Return (x, y) of the center of cell containing provided text 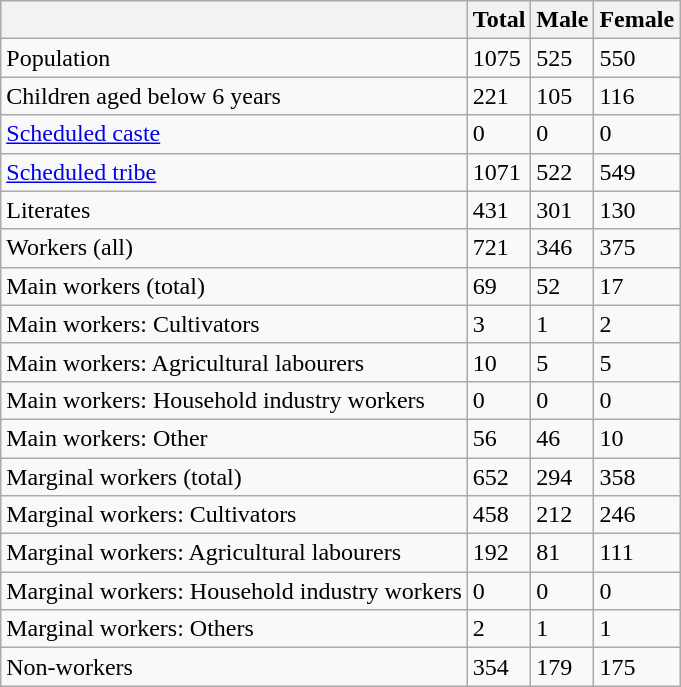
458 (499, 515)
221 (499, 96)
354 (499, 667)
192 (499, 553)
111 (637, 553)
Literates (234, 210)
Marginal workers (total) (234, 477)
Marginal workers: Others (234, 629)
549 (637, 172)
Non-workers (234, 667)
550 (637, 58)
130 (637, 210)
431 (499, 210)
3 (499, 324)
525 (562, 58)
Scheduled caste (234, 134)
81 (562, 553)
56 (499, 438)
346 (562, 248)
Main workers: Other (234, 438)
179 (562, 667)
375 (637, 248)
Marginal workers: Household industry workers (234, 591)
721 (499, 248)
522 (562, 172)
1071 (499, 172)
Workers (all) (234, 248)
Children aged below 6 years (234, 96)
301 (562, 210)
69 (499, 286)
105 (562, 96)
Marginal workers: Agricultural labourers (234, 553)
Total (499, 20)
Marginal workers: Cultivators (234, 515)
46 (562, 438)
Main workers: Cultivators (234, 324)
Scheduled tribe (234, 172)
Female (637, 20)
652 (499, 477)
Main workers: Household industry workers (234, 400)
1075 (499, 58)
Main workers: Agricultural labourers (234, 362)
246 (637, 515)
Main workers (total) (234, 286)
116 (637, 96)
358 (637, 477)
175 (637, 667)
212 (562, 515)
52 (562, 286)
Population (234, 58)
Male (562, 20)
17 (637, 286)
294 (562, 477)
